Determine the (X, Y) coordinate at the center of the cell enclosing the given text.  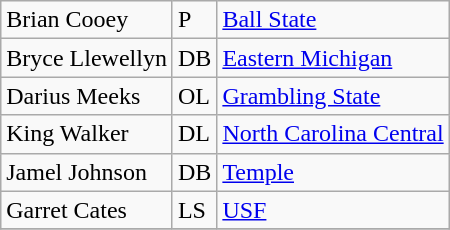
Bryce Llewellyn (87, 58)
Darius Meeks (87, 96)
Brian Cooey (87, 20)
P (194, 20)
Grambling State (333, 96)
LS (194, 210)
King Walker (87, 134)
Garret Cates (87, 210)
DL (194, 134)
North Carolina Central (333, 134)
Temple (333, 172)
OL (194, 96)
Jamel Johnson (87, 172)
Ball State (333, 20)
Eastern Michigan (333, 58)
USF (333, 210)
